Return (X, Y) of the center of cell containing provided text 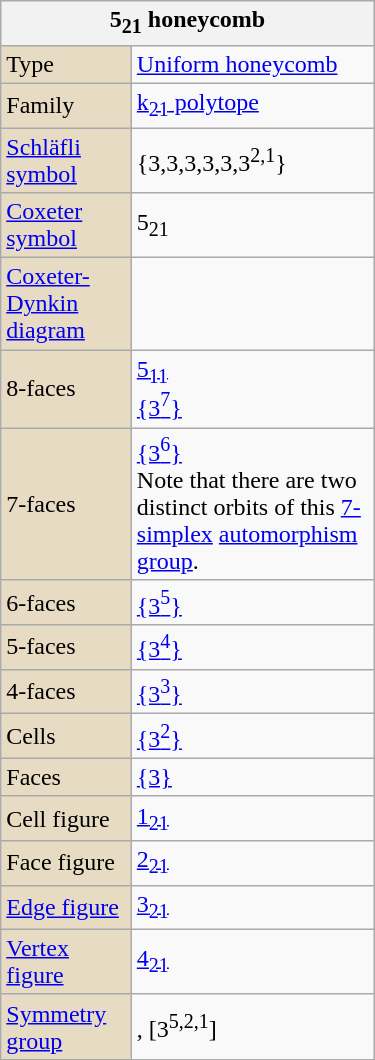
421 (252, 962)
k21 polytope (252, 105)
{3} (252, 777)
Cell figure (66, 818)
{32} (252, 736)
Symmetry group (66, 1026)
{35} (252, 602)
Coxeter symbol (66, 226)
Coxeter-Dynkin diagram (66, 304)
{3,3,3,3,3,32,1} (252, 160)
6-faces (66, 602)
511 {37} (252, 389)
5-faces (66, 648)
521 honeycomb (188, 23)
Type (66, 64)
Faces (66, 777)
7-faces (66, 504)
521 (252, 226)
Family (66, 105)
321 (252, 907)
Uniform honeycomb (252, 64)
Face figure (66, 863)
{34} (252, 648)
Schläfli symbol (66, 160)
8-faces (66, 389)
{33} (252, 692)
Cells (66, 736)
Vertex figure (66, 962)
Edge figure (66, 907)
4-faces (66, 692)
121 (252, 818)
221 (252, 863)
, [35,2,1] (252, 1026)
{36} Note that there are two distinct orbits of this 7-simplex automorphism group. (252, 504)
